Return the (x, y) coordinate for the center point of the cell that contains the specified text.  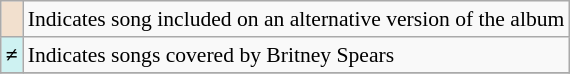
≠ (12, 55)
Indicates songs covered by Britney Spears (296, 55)
Indicates song included on an alternative version of the album (296, 19)
